Detect which cell encompasses the target text, then output its [X, Y] center coordinate. 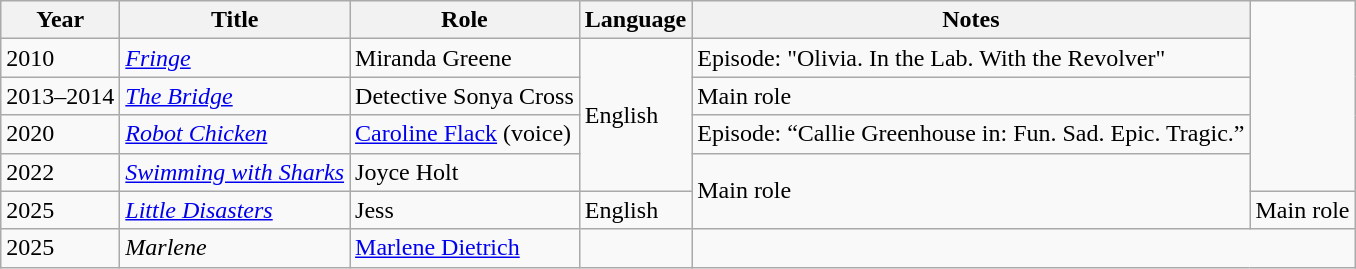
2020 [60, 134]
Episode: "Olivia. In the Lab. With the Revolver" [971, 58]
Year [60, 20]
Robot Chicken [235, 134]
Fringe [235, 58]
2013–2014 [60, 96]
Episode: “Callie Greenhouse in: Fun. Sad. Epic. Tragic.” [971, 134]
Marlene Dietrich [465, 248]
Notes [971, 20]
Language [635, 20]
Jess [465, 210]
Little Disasters [235, 210]
Joyce Holt [465, 172]
Miranda Greene [465, 58]
Caroline Flack (voice) [465, 134]
Marlene [235, 248]
Swimming with Sharks [235, 172]
The Bridge [235, 96]
Title [235, 20]
Role [465, 20]
2010 [60, 58]
2022 [60, 172]
Detective Sonya Cross [465, 96]
